Locate the cell with the specified text and output its (X, Y) center coordinate. 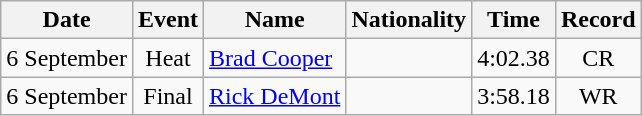
Event (168, 20)
Rick DeMont (275, 96)
Name (275, 20)
Nationality (409, 20)
Date (67, 20)
Record (598, 20)
WR (598, 96)
Heat (168, 58)
Brad Cooper (275, 58)
Final (168, 96)
CR (598, 58)
3:58.18 (514, 96)
Time (514, 20)
4:02.38 (514, 58)
